Detect which cell encompasses the target text, then output its (x, y) center coordinate. 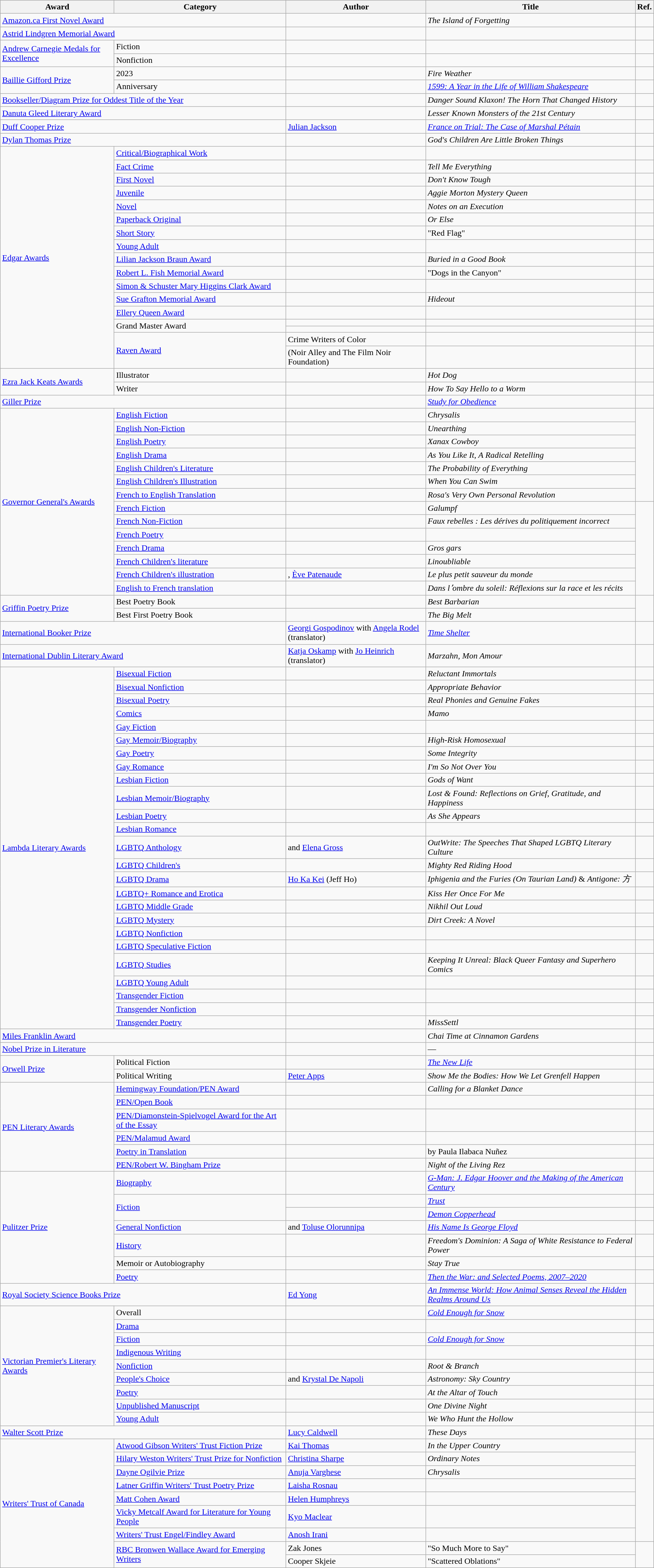
Julian Jackson (356, 126)
Memoir or Autobiography (200, 1263)
Raven Award (200, 351)
Bisexual Fiction (200, 673)
Orwell Prize (57, 1069)
Political Fiction (200, 1062)
Ordinary Notes (530, 1459)
LGBTQ Drama (200, 879)
Lilian Jackson Braun Award (200, 259)
Biography (200, 1183)
Lost & Found: Reflections on Grief, Gratitude, and Happiness (530, 798)
PEN/Diamonstein-Spielvogel Award for the Art of the Essay (200, 1120)
As You Like It, A Radical Retelling (530, 455)
English Drama (200, 455)
Unearthing (530, 428)
The Island of Forgetting (530, 20)
Comics (200, 713)
Then the War: and Selected Poems, 2007–2020 (530, 1276)
Mamo (530, 713)
Transgender Fiction (200, 996)
Trust (530, 1201)
Iphigenia and the Furies (On Taurian Land) & Antigone: 方 (530, 879)
Giller Prize (143, 402)
General Nonfiction (200, 1227)
Governor General's Awards (57, 502)
Political Writing (200, 1076)
Crime Writers of Color (356, 339)
Illustrator (200, 375)
Katja Oskamp with Jo Heinrich (translator) (356, 656)
G-Man: J. Edgar Hoover and the Making of the American Century (530, 1183)
Best Barbarian (530, 602)
Fire Weather (530, 73)
LGBTQ Young Adult (200, 982)
Ref. (644, 7)
Danuta Gleed Literary Award (143, 113)
Kiss Her Once For Me (530, 893)
Lesbian Poetry (200, 816)
Marzahn, Mon Amour (530, 656)
Anniversary (200, 87)
Bookseller/Diagram Prize for Oddest Title of the Year (143, 100)
Calling for a Blanket Dance (530, 1089)
Le plus petit sauveur du monde (530, 574)
Bisexual Nonfiction (200, 687)
Gay Memoir/Biography (200, 740)
— (530, 1049)
Gay Poetry (200, 753)
High-Risk Homosexual (530, 740)
PEN Literary Awards (57, 1127)
These Days (530, 1432)
LGBTQ Anthology (200, 847)
Christina Sharpe (356, 1459)
LGBTQ Middle Grade (200, 907)
Astronomy: Sky Country (530, 1379)
Hemingway Foundation/PEN Award (200, 1089)
and Elena Gross (356, 847)
LGBTQ Studies (200, 964)
The New Life (530, 1062)
LGBTQ+ Romance and Erotica (200, 893)
Ellery Queen Award (200, 312)
Paperback Original (200, 220)
English Fiction (200, 415)
Hilary Weston Writers' Trust Prize for Nonfiction (200, 1459)
Gods of Want (530, 780)
Fact Crime (200, 167)
Nobel Prize in Literature (143, 1049)
MissSettl (530, 1022)
Hot Dog (530, 375)
God's Children Are Little Broken Things (530, 140)
Bisexual Poetry (200, 700)
International Booker Prize (143, 633)
French Drama (200, 548)
Astrid Lindgren Memorial Award (143, 34)
Zak Jones (356, 1548)
"Red Flag" (530, 233)
English to French translation (200, 588)
At the Altar of Touch (530, 1392)
, Ève Patenaude (356, 574)
Lesbian Romance (200, 829)
The Big Melt (530, 615)
English Children's Literature (200, 468)
One Divine Night (530, 1406)
Transgender Nonfiction (200, 1009)
by Paula Ilabaca Nuñez (530, 1151)
Laisha Rosnau (356, 1485)
Victorian Premier's Literary Awards (57, 1366)
Lambda Literary Awards (57, 848)
Or Else (530, 220)
2023 (200, 73)
LGBTQ Speculative Fiction (200, 947)
French Children's literature (200, 561)
Lucy Caldwell (356, 1432)
Best Poetry Book (200, 602)
Writer (200, 389)
1599: A Year in the Life of William Shakespeare (530, 87)
Title (530, 7)
Transgender Poetry (200, 1022)
Cooper Skjeie (356, 1561)
An Immense World: How Animal Senses Reveal the Hidden Realms Around Us (530, 1295)
Reluctant Immortals (530, 673)
Vicky Metcalf Award for Literature for Young People (200, 1517)
Amazon.ca First Novel Award (143, 20)
and Toluse Olorunnipa (356, 1227)
PEN/Malamud Award (200, 1138)
RBC Bronwen Wallace Award for Emerging Writers (200, 1554)
"So Much More to Say" (530, 1548)
His Name Is George Floyd (530, 1227)
Demon Copperhead (530, 1214)
Xanax Cowboy (530, 442)
Atwood Gibson Writers' Trust Fiction Prize (200, 1445)
Freedom's Dominion: A Saga of White Resistance to Federal Power (530, 1245)
OutWrite: The Speeches That Shaped LGBTQ Literary Culture (530, 847)
Kyo Maclear (356, 1517)
Gay Fiction (200, 727)
Miles Franklin Award (143, 1036)
Dylan Thomas Prize (143, 140)
Dayne Ogilvie Prize (200, 1472)
English Non-Fiction (200, 428)
LGBTQ Mystery (200, 920)
Pulitzer Prize (57, 1227)
Andrew Carnegie Medals for Excellence (57, 53)
Kai Thomas (356, 1445)
LGBTQ Children's (200, 865)
Anosh Irani (356, 1534)
PEN/Robert W. Bingham Prize (200, 1165)
Dirt Creek: A Novel (530, 920)
I'm So Not Over You (530, 767)
and Krystal De Napoli (356, 1379)
Georgi Gospodinov with Angela Rodel (translator) (356, 633)
Lesbian Memoir/Biography (200, 798)
Novel (200, 206)
Don't Know Tough (530, 180)
Ho Ka Kei (Jeff Ho) (356, 879)
Simon & Schuster Mary Higgins Clark Award (200, 286)
History (200, 1245)
Juvenile (200, 193)
English Children's Illustration (200, 481)
Real Phonies and Genuine Fakes (530, 700)
Award (57, 7)
French Children's illustration (200, 574)
Drama (200, 1326)
Robert L. Fish Memorial Award (200, 273)
As She Appears (530, 816)
Peter Apps (356, 1076)
Dans lʼombre du soleil: Réflexions sur la race et les récits (530, 588)
Gay Romance (200, 767)
Griffin Poetry Prize (57, 608)
Matt Cohen Award (200, 1499)
Grand Master Award (200, 326)
Galumpf (530, 508)
Ezra Jack Keats Awards (57, 382)
Show Me the Bodies: How We Let Grenfell Happen (530, 1076)
Anuja Varghese (356, 1472)
English Poetry (200, 442)
Stay True (530, 1263)
Chai Time at Cinnamon Gardens (530, 1036)
Royal Society Science Books Prize (143, 1295)
Edgar Awards (57, 257)
Root & Branch (530, 1366)
Study for Obedience (530, 402)
When You Can Swim (530, 481)
Overall (200, 1312)
Unpublished Manuscript (200, 1406)
We Who Hunt the Hollow (530, 1419)
Hideout (530, 299)
French Fiction (200, 508)
Lesbian Fiction (200, 780)
Keeping It Unreal: Black Queer Fantasy and Superhero Comics (530, 964)
Best First Poetry Book (200, 615)
Faux rebelles : Les dérives du politiquement incorrect (530, 521)
International Dublin Literary Award (143, 656)
How To Say Hello to a Worm (530, 389)
Latner Griffin Writers' Trust Poetry Prize (200, 1485)
Writers' Trust of Canada (57, 1503)
Lesser Known Monsters of the 21st Century (530, 113)
(Noir Alley and The Film Noir Foundation) (356, 357)
Poetry in Translation (200, 1151)
Danger Sound Klaxon! The Horn That Changed History (530, 100)
Writers' Trust Engel/Findley Award (200, 1534)
Mighty Red Riding Hood (530, 865)
Author (356, 7)
Walter Scott Prize (143, 1432)
Short Story (200, 233)
Buried in a Good Book (530, 259)
Night of the Living Rez (530, 1165)
France on Trial: The Case of Marshal Pétain (530, 126)
Critical/Biographical Work (200, 153)
In the Upper Country (530, 1445)
Notes on an Execution (530, 206)
"Dogs in the Canyon" (530, 273)
Duff Cooper Prize (143, 126)
Baillie Gifford Prize (57, 80)
Aggie Morton Mystery Queen (530, 193)
Tell Me Everything (530, 167)
Gros gars (530, 548)
People's Choice (200, 1379)
Category (200, 7)
Sue Grafton Memorial Award (200, 299)
French to English Translation (200, 495)
Ed Yong (356, 1295)
The Probability of Everything (530, 468)
Appropriate Behavior (530, 687)
French Poetry (200, 535)
Rosa's Very Own Personal Revolution (530, 495)
Linoubliable (530, 561)
First Novel (200, 180)
French Non-Fiction (200, 521)
Time Shelter (530, 633)
Some Integrity (530, 753)
Helen Humphreys (356, 1499)
Indigenous Writing (200, 1353)
LGBTQ Nonfiction (200, 933)
PEN/Open Book (200, 1102)
Nikhil Out Loud (530, 907)
"Scattered Oblations" (530, 1561)
